Output the [X, Y] coordinate of the center of the cell containing the given text.  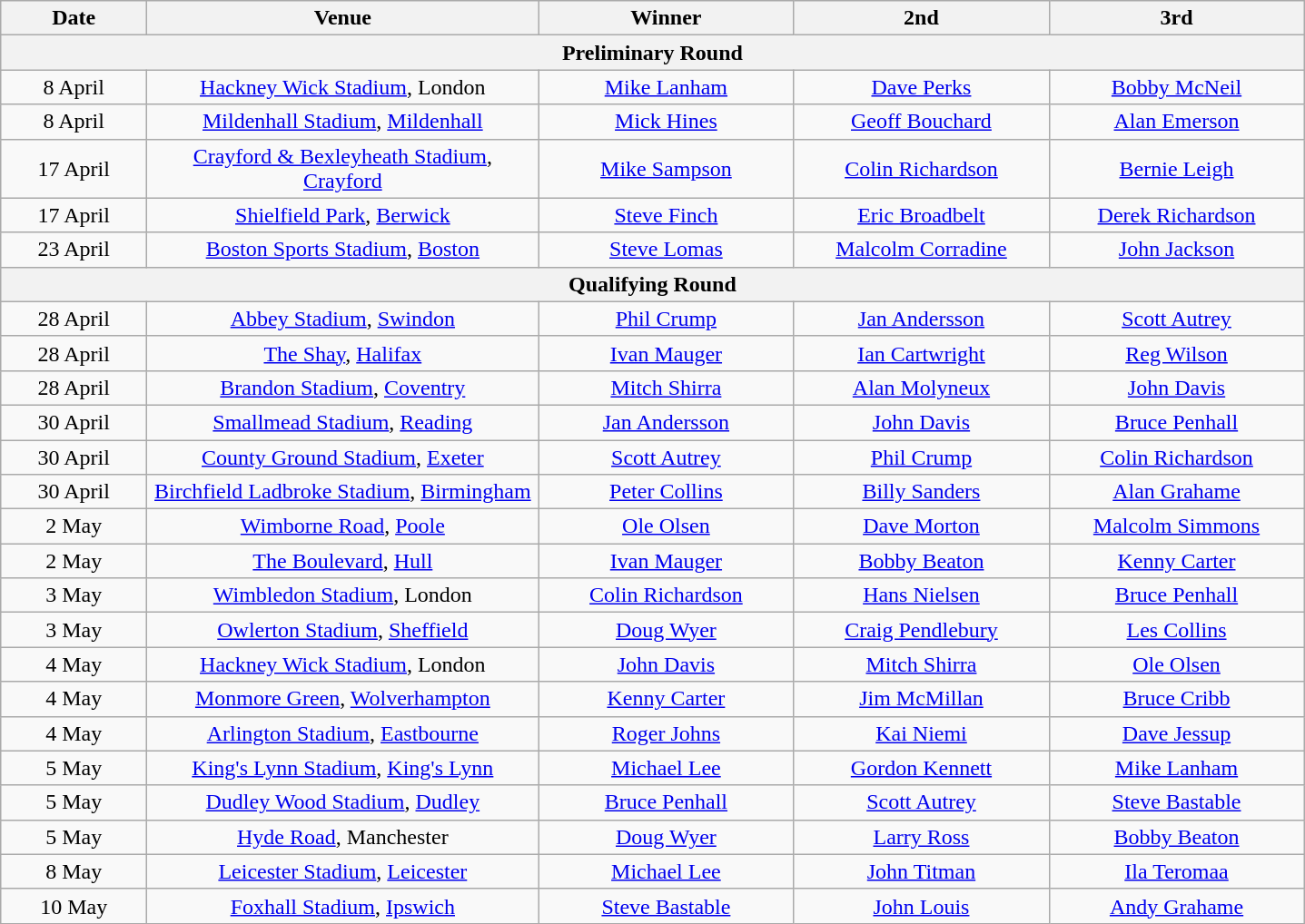
Bruce Cribb [1177, 699]
Geoff Bouchard [921, 122]
Hans Nielsen [921, 595]
10 May [74, 906]
Les Collins [1177, 630]
2nd [921, 18]
Abbey Stadium, Swindon [343, 319]
Bernie Leigh [1177, 169]
Alan Emerson [1177, 122]
Gordon Kennett [921, 768]
Dave Perks [921, 87]
Andy Grahame [1177, 906]
King's Lynn Stadium, King's Lynn [343, 768]
23 April [74, 250]
Brandon Stadium, Coventry [343, 388]
Date [74, 18]
Dudley Wood Stadium, Dudley [343, 802]
County Ground Stadium, Exeter [343, 457]
Monmore Green, Wolverhampton [343, 699]
Peter Collins [667, 492]
Shielfield Park, Berwick [343, 215]
3rd [1177, 18]
Larry Ross [921, 837]
Craig Pendlebury [921, 630]
Billy Sanders [921, 492]
Roger Johns [667, 733]
Mike Sampson [667, 169]
8 May [74, 871]
Crayford & Bexleyheath Stadium, Crayford [343, 169]
Winner [667, 18]
Birchfield Ladbroke Stadium, Birmingham [343, 492]
Leicester Stadium, Leicester [343, 871]
Wimborne Road, Poole [343, 526]
Bobby McNeil [1177, 87]
Ian Cartwright [921, 353]
Wimbledon Stadium, London [343, 595]
Malcolm Simmons [1177, 526]
Steve Lomas [667, 250]
Derek Richardson [1177, 215]
Reg Wilson [1177, 353]
Dave Morton [921, 526]
John Titman [921, 871]
Qualifying Round [652, 284]
Mick Hines [667, 122]
The Shay, Halifax [343, 353]
Eric Broadbelt [921, 215]
John Jackson [1177, 250]
Ila Teromaa [1177, 871]
Malcolm Corradine [921, 250]
John Louis [921, 906]
Boston Sports Stadium, Boston [343, 250]
Jim McMillan [921, 699]
Owlerton Stadium, Sheffield [343, 630]
Venue [343, 18]
Kai Niemi [921, 733]
Alan Molyneux [921, 388]
Dave Jessup [1177, 733]
Steve Finch [667, 215]
Mildenhall Stadium, Mildenhall [343, 122]
The Boulevard, Hull [343, 561]
Smallmead Stadium, Reading [343, 422]
Foxhall Stadium, Ipswich [343, 906]
Arlington Stadium, Eastbourne [343, 733]
Alan Grahame [1177, 492]
Preliminary Round [652, 53]
Hyde Road, Manchester [343, 837]
